From the cell containing the given text, extract its center point as (X, Y) coordinate. 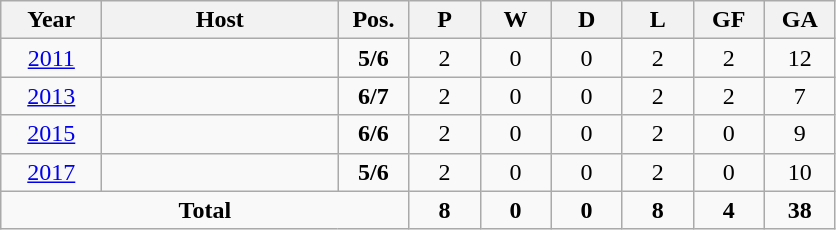
9 (800, 134)
Pos. (374, 20)
6/6 (374, 134)
P (444, 20)
GF (728, 20)
6/7 (374, 96)
2013 (52, 96)
Host (220, 20)
L (658, 20)
2011 (52, 58)
2017 (52, 172)
GA (800, 20)
Total (205, 210)
10 (800, 172)
2015 (52, 134)
W (516, 20)
D (586, 20)
38 (800, 210)
4 (728, 210)
Year (52, 20)
12 (800, 58)
7 (800, 96)
